Search for the cell housing the specified text and yield its [x, y] center coordinate. 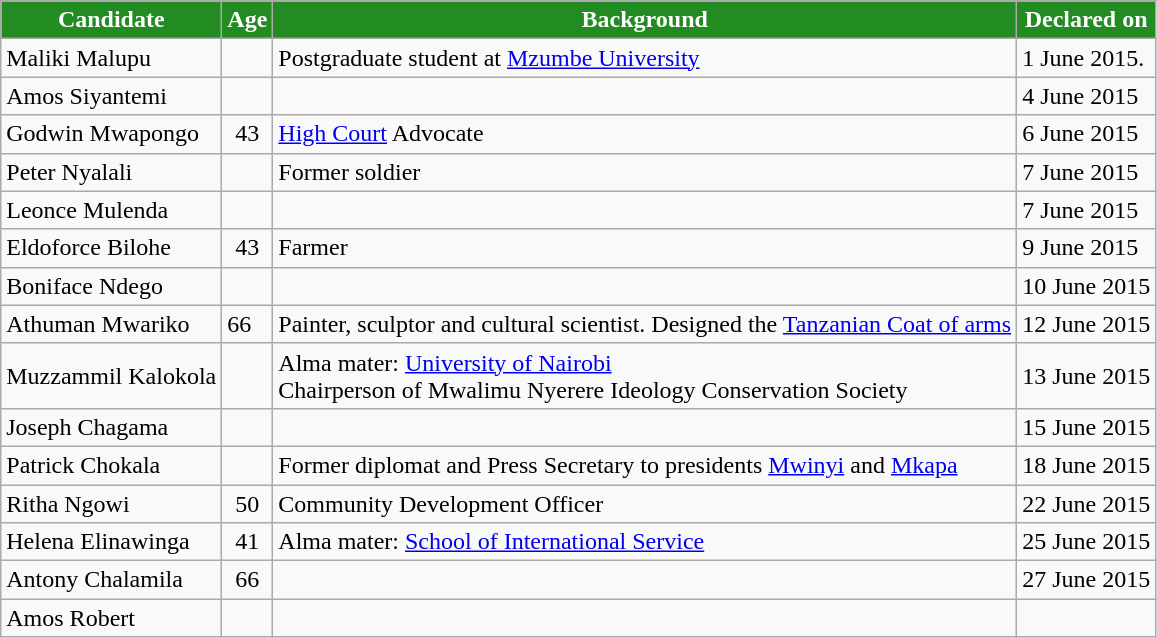
9 June 2015 [1086, 248]
4 June 2015 [1086, 96]
Amos Siyantemi [112, 96]
12 June 2015 [1086, 324]
50 [248, 503]
High Court Advocate [645, 134]
22 June 2015 [1086, 503]
Athuman Mwariko [112, 324]
Postgraduate student at Mzumbe University [645, 58]
41 [248, 542]
Former soldier [645, 172]
18 June 2015 [1086, 465]
Joseph Chagama [112, 427]
Leonce Mulenda [112, 210]
Former diplomat and Press Secretary to presidents Mwinyi and Mkapa [645, 465]
Background [645, 20]
Alma mater: University of NairobiChairperson of Mwalimu Nyerere Ideology Conservation Society [645, 376]
25 June 2015 [1086, 542]
10 June 2015 [1086, 286]
Age [248, 20]
Patrick Chokala [112, 465]
Peter Nyalali [112, 172]
Muzzammil Kalokola [112, 376]
Alma mater: School of International Service [645, 542]
Boniface Ndego [112, 286]
Community Development Officer [645, 503]
1 June 2015. [1086, 58]
Painter, sculptor and cultural scientist. Designed the Tanzanian Coat of arms [645, 324]
6 June 2015 [1086, 134]
Antony Chalamila [112, 580]
Declared on [1086, 20]
Ritha Ngowi [112, 503]
15 June 2015 [1086, 427]
Eldoforce Bilohe [112, 248]
Godwin Mwapongo [112, 134]
Farmer [645, 248]
27 June 2015 [1086, 580]
Helena Elinawinga [112, 542]
Amos Robert [112, 618]
Candidate [112, 20]
Maliki Malupu [112, 58]
13 June 2015 [1086, 376]
